Scan for the cell matching the given text and deliver its [X, Y] coordinate at center. 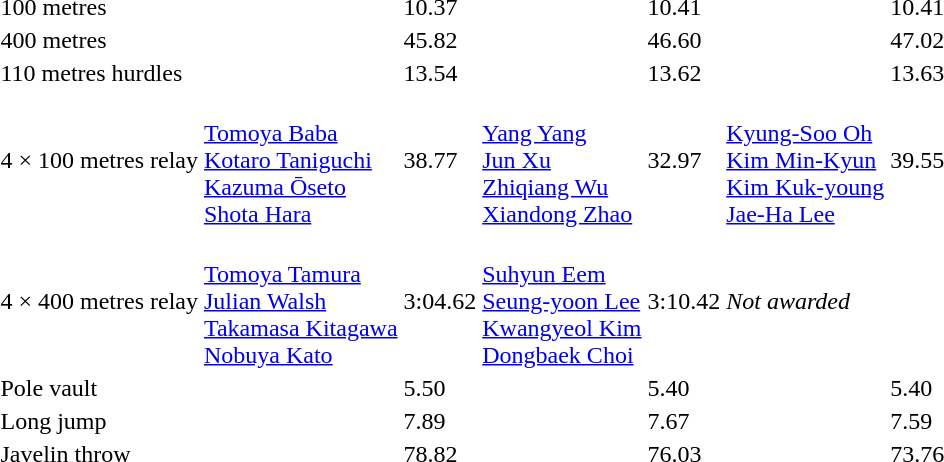
13.62 [684, 73]
7.67 [684, 421]
Kyung-Soo OhKim Min-KyunKim Kuk-youngJae-Ha Lee [806, 160]
7.89 [440, 421]
Tomoya BabaKotaro TaniguchiKazuma ŌsetoShota Hara [300, 160]
38.77 [440, 160]
3:04.62 [440, 301]
Yang YangJun XuZhiqiang WuXiandong Zhao [562, 160]
3:10.42 [684, 301]
5.40 [684, 388]
32.97 [684, 160]
Not awarded [806, 301]
Tomoya TamuraJulian WalshTakamasa KitagawaNobuya Kato [300, 301]
46.60 [684, 40]
5.50 [440, 388]
13.54 [440, 73]
45.82 [440, 40]
Suhyun EemSeung-yoon LeeKwangyeol KimDongbaek Choi [562, 301]
